Search for the cell housing the specified text and yield its [X, Y] center coordinate. 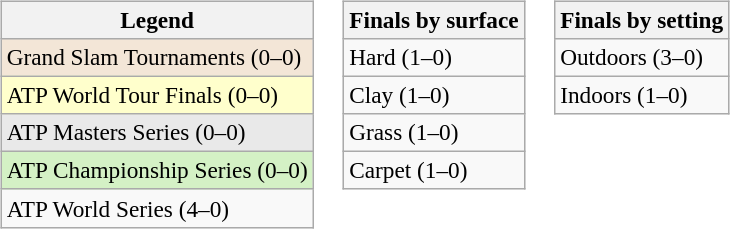
Indoors (1–0) [642, 95]
Grass (1–0) [434, 133]
Outdoors (3–0) [642, 57]
Clay (1–0) [434, 95]
ATP Masters Series (0–0) [157, 133]
Finals by surface [434, 20]
Hard (1–0) [434, 57]
Finals by setting [642, 20]
ATP World Series (4–0) [157, 208]
Legend [157, 20]
ATP World Tour Finals (0–0) [157, 95]
ATP Championship Series (0–0) [157, 171]
Grand Slam Tournaments (0–0) [157, 57]
Carpet (1–0) [434, 171]
